Identify which cell holds the provided text, then report its [X, Y] central coordinate. 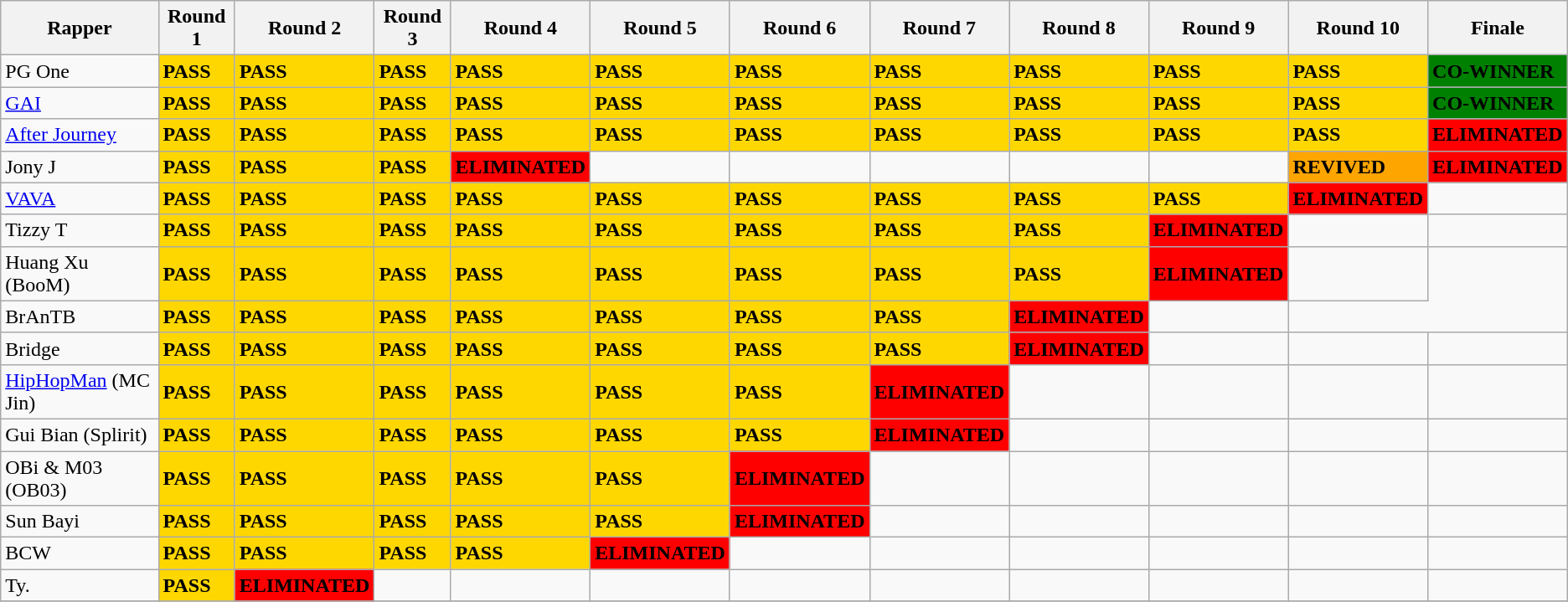
Gui Bian (Splirit) [80, 435]
Sun Bayi [80, 522]
HipHopMan (MC Jin) [80, 392]
Round 7 [940, 28]
VAVA [80, 198]
Bridge [80, 348]
Round 5 [660, 28]
Jony J [80, 167]
Round 4 [521, 28]
OBi & M03 (OB03) [80, 477]
REVIVED [1359, 167]
Round 6 [799, 28]
Round 1 [196, 28]
Finale [1498, 28]
Round 9 [1218, 28]
After Journey [80, 135]
BCW [80, 553]
Round 2 [305, 28]
Round 3 [412, 28]
Huang Xu (BooM) [80, 273]
Tizzy T [80, 230]
Rapper [80, 28]
Round 10 [1359, 28]
Round 8 [1079, 28]
PG One [80, 71]
BrAnTB [80, 316]
Ty. [80, 585]
GAI [80, 103]
